Return [x, y] of the center of cell containing provided text 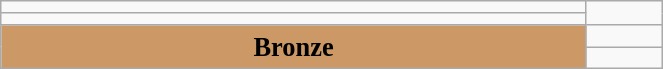
Bronze [294, 46]
